Find where the given text appears and provide that cell's center as [X, Y] coordinate. 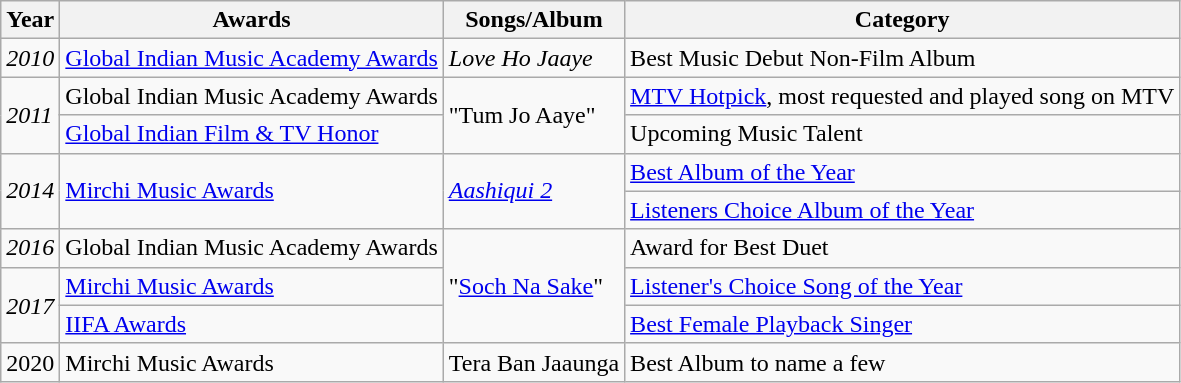
MTV Hotpick, most requested and played song on MTV [902, 96]
Songs/Album [534, 20]
2020 [30, 362]
Listeners Choice Album of the Year [902, 210]
2016 [30, 248]
2014 [30, 191]
Award for Best Duet [902, 248]
Category [902, 20]
IIFA Awards [252, 324]
Best Album of the Year [902, 172]
Aashiqui 2 [534, 191]
Year [30, 20]
"Soch Na Sake" [534, 286]
"Tum Jo Aaye" [534, 115]
Best Album to name a few [902, 362]
Global Indian Film & TV Honor [252, 134]
2010 [30, 58]
Best Music Debut Non-Film Album [902, 58]
Best Female Playback Singer [902, 324]
Love Ho Jaaye [534, 58]
Upcoming Music Talent [902, 134]
Awards [252, 20]
Listener's Choice Song of the Year [902, 286]
Tera Ban Jaaunga [534, 362]
2017 [30, 305]
2011 [30, 115]
